Determine the [x, y] coordinate at the center of the cell enclosing the given text.  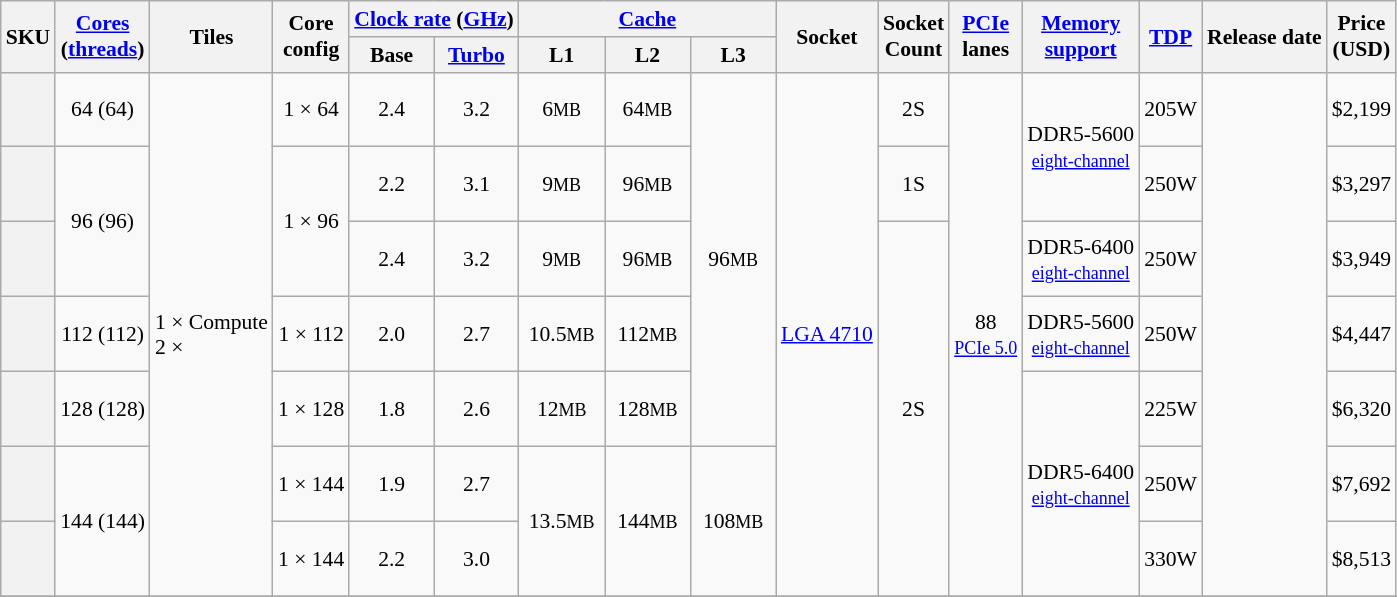
144 (144) [102, 522]
64 (64) [102, 110]
Memory support [1080, 36]
144MB [648, 522]
112MB [648, 334]
$7,692 [1362, 484]
10.5MB [562, 334]
1.8 [392, 410]
112 (112) [102, 334]
2.0 [392, 334]
1.9 [392, 484]
Cores (threads) [102, 36]
Socket [827, 36]
Socket Count [914, 36]
Turbo [476, 55]
2.6 [476, 410]
Clock rate (GHz) [434, 19]
13.5MB [562, 522]
205W [1170, 110]
Core config [311, 36]
6MB [562, 110]
1 × 64 [311, 110]
108MB [733, 522]
225W [1170, 410]
1 × 112 [311, 334]
96 (96) [102, 222]
L2 [648, 55]
$2,199 [1362, 110]
PCIe lanes [986, 36]
88 PCIe 5.0 [986, 334]
12MB [562, 410]
L3 [733, 55]
1 × 96 [311, 222]
1S [914, 184]
L1 [562, 55]
Release date [1264, 36]
$6,320 [1362, 410]
3.0 [476, 560]
1 × 128 [311, 410]
3.1 [476, 184]
1 × Compute 2 × [212, 334]
TDP [1170, 36]
330W [1170, 560]
Cache [648, 19]
Tiles [212, 36]
$8,513 [1362, 560]
SKU [28, 36]
64MB [648, 110]
$3,949 [1362, 260]
128MB [648, 410]
$4,447 [1362, 334]
$3,297 [1362, 184]
Price (USD) [1362, 36]
128 (128) [102, 410]
Base [392, 55]
LGA 4710 [827, 334]
